From the cell containing the given text, extract its center point as [X, Y] coordinate. 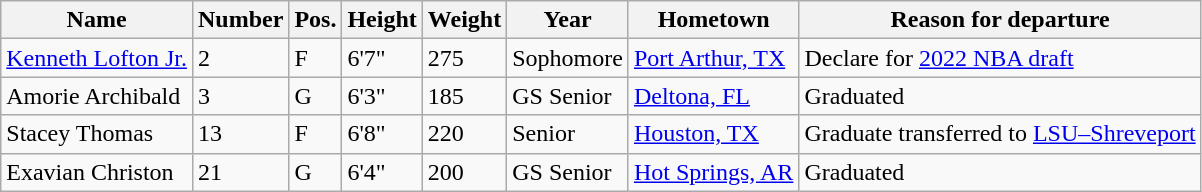
275 [464, 58]
6'3" [382, 96]
2 [240, 58]
Hot Springs, AR [713, 172]
Sophomore [568, 58]
6'4" [382, 172]
185 [464, 96]
Name [97, 20]
220 [464, 134]
Declare for 2022 NBA draft [1000, 58]
6'7" [382, 58]
Amorie Archibald [97, 96]
6'8" [382, 134]
Houston, TX [713, 134]
Hometown [713, 20]
Senior [568, 134]
Year [568, 20]
Exavian Christon [97, 172]
Reason for departure [1000, 20]
Stacey Thomas [97, 134]
Kenneth Lofton Jr. [97, 58]
3 [240, 96]
13 [240, 134]
Weight [464, 20]
Port Arthur, TX [713, 58]
Graduate transferred to LSU–Shreveport [1000, 134]
Height [382, 20]
Deltona, FL [713, 96]
Pos. [316, 20]
Number [240, 20]
200 [464, 172]
21 [240, 172]
